For the text-containing cell, return its midpoint in [x, y] coordinate format. 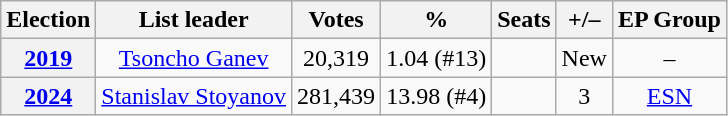
2019 [48, 58]
1.04 (#13) [436, 58]
13.98 (#4) [436, 96]
– [669, 58]
20,319 [336, 58]
New [584, 58]
+/– [584, 20]
Votes [336, 20]
Tsoncho Ganev [194, 58]
List leader [194, 20]
EP Group [669, 20]
Stanislav Stoyanov [194, 96]
281,439 [336, 96]
2024 [48, 96]
3 [584, 96]
% [436, 20]
ESN [669, 96]
Election [48, 20]
Seats [524, 20]
